Determine the (X, Y) coordinate at the center of the cell enclosing the given text.  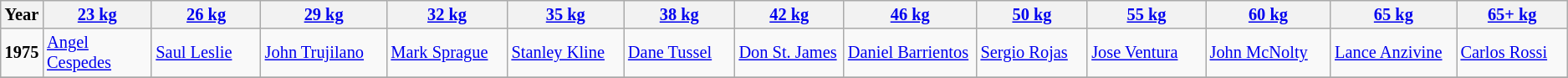
50 kg (1032, 14)
Carlos Rossi (1512, 53)
32 kg (447, 14)
Don St. James (789, 53)
Stanley Kline (565, 53)
46 kg (910, 14)
Angel Cespedes (97, 53)
Sergio Rojas (1032, 53)
Year (22, 14)
29 kg (324, 14)
1975 (22, 53)
Jose Ventura (1146, 53)
Daniel Barrientos (910, 53)
60 kg (1269, 14)
Saul Leslie (206, 53)
38 kg (679, 14)
John McNolty (1269, 53)
Mark Sprague (447, 53)
65+ kg (1512, 14)
23 kg (97, 14)
John Trujilano (324, 53)
Dane Tussel (679, 53)
65 kg (1393, 14)
Lance Anzivine (1393, 53)
35 kg (565, 14)
42 kg (789, 14)
26 kg (206, 14)
55 kg (1146, 14)
